Locate the cell with the specified text and output its (x, y) center coordinate. 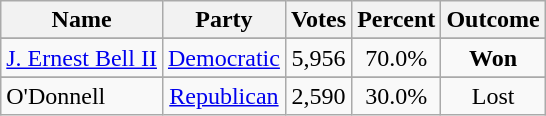
Democratic (224, 58)
Party (224, 20)
Republican (224, 96)
70.0% (396, 58)
Won (493, 58)
Name (82, 20)
O'Donnell (82, 96)
Lost (493, 96)
Votes (318, 20)
5,956 (318, 58)
Outcome (493, 20)
2,590 (318, 96)
Percent (396, 20)
J. Ernest Bell II (82, 58)
30.0% (396, 96)
